Identify which cell holds the provided text, then report its (X, Y) central coordinate. 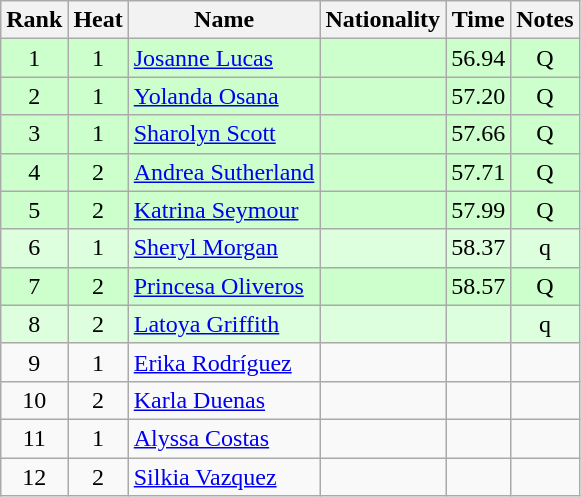
Sharolyn Scott (224, 134)
58.37 (478, 248)
Yolanda Osana (224, 96)
Notes (545, 20)
57.99 (478, 210)
Silkia Vazquez (224, 477)
Princesa Oliveros (224, 286)
56.94 (478, 58)
Name (224, 20)
5 (34, 210)
Josanne Lucas (224, 58)
8 (34, 324)
Rank (34, 20)
57.71 (478, 172)
Nationality (383, 20)
Sheryl Morgan (224, 248)
9 (34, 362)
Katrina Seymour (224, 210)
6 (34, 248)
57.66 (478, 134)
57.20 (478, 96)
Heat (98, 20)
Time (478, 20)
Andrea Sutherland (224, 172)
58.57 (478, 286)
3 (34, 134)
Karla Duenas (224, 400)
10 (34, 400)
Latoya Griffith (224, 324)
12 (34, 477)
Alyssa Costas (224, 438)
Erika Rodríguez (224, 362)
4 (34, 172)
7 (34, 286)
11 (34, 438)
